From the cell containing the given text, extract its center point as (X, Y) coordinate. 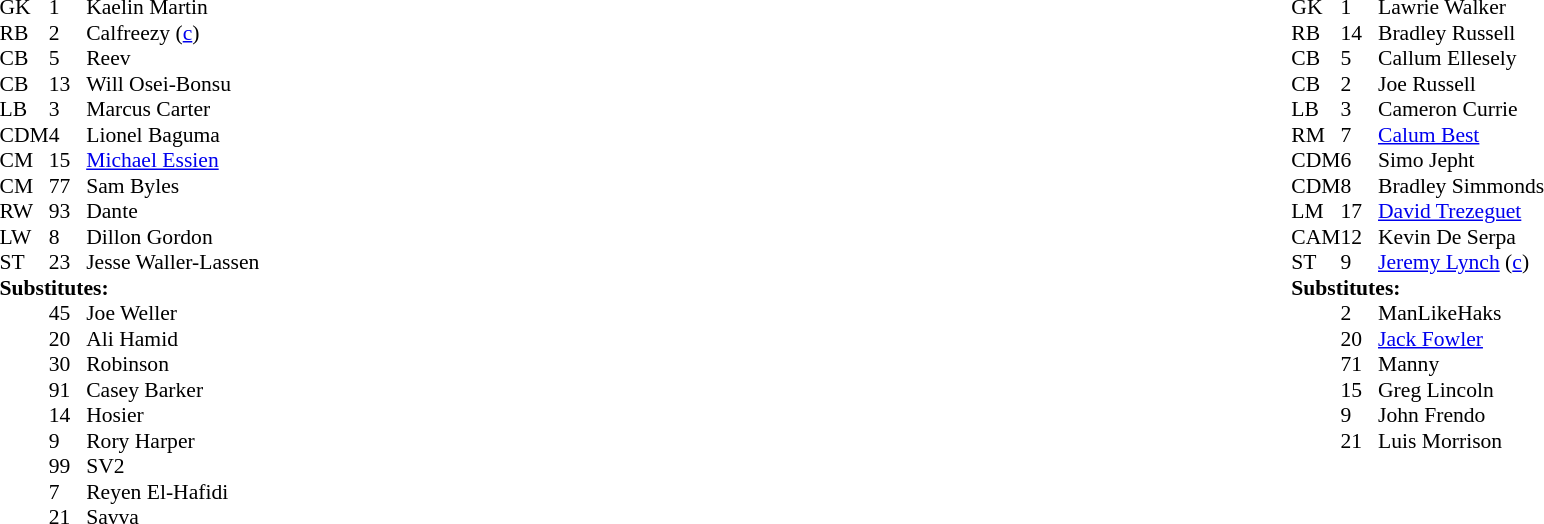
Sam Byles (172, 186)
RM (1316, 135)
Jesse Waller-Lassen (172, 263)
Lionel Baguma (172, 135)
Calfreezy (c) (172, 33)
Bradley Simmonds (1461, 186)
45 (68, 313)
LW (24, 237)
Jack Fowler (1461, 339)
77 (68, 186)
Will Osei-Bonsu (172, 84)
99 (68, 467)
21 (1360, 441)
12 (1360, 237)
SV2 (172, 467)
71 (1360, 365)
Simo Jepht (1461, 161)
17 (1360, 211)
Robinson (172, 365)
Luis Morrison (1461, 441)
Marcus Carter (172, 109)
Manny (1461, 365)
Michael Essien (172, 161)
Callum Ellesely (1461, 59)
Rory Harper (172, 441)
4 (68, 135)
Bradley Russell (1461, 33)
RW (24, 211)
23 (68, 263)
Reyen El-Hafidi (172, 492)
Joe Weller (172, 313)
Calum Best (1461, 135)
Jeremy Lynch (c) (1461, 263)
John Frendo (1461, 415)
Joe Russell (1461, 84)
Greg Lincoln (1461, 390)
Casey Barker (172, 390)
30 (68, 365)
Cameron Currie (1461, 109)
Kevin De Serpa (1461, 237)
Ali Hamid (172, 339)
David Trezeguet (1461, 211)
CAM (1316, 237)
93 (68, 211)
Dillon Gordon (172, 237)
Dante (172, 211)
91 (68, 390)
ManLikeHaks (1461, 313)
13 (68, 84)
LM (1316, 211)
6 (1360, 161)
Reev (172, 59)
Hosier (172, 415)
